Identify which cell holds the provided text, then report its (x, y) central coordinate. 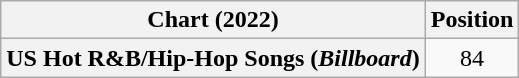
Chart (2022) (213, 20)
US Hot R&B/Hip-Hop Songs (Billboard) (213, 58)
Position (472, 20)
84 (472, 58)
